Scan for the cell matching the given text and deliver its [X, Y] coordinate at center. 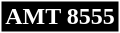
AMT 8555 [60, 17]
